Scan for the cell matching the given text and deliver its [x, y] coordinate at center. 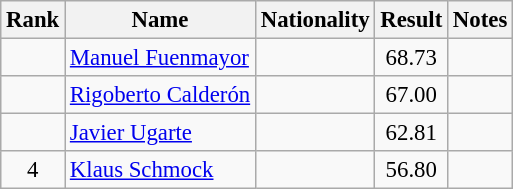
Manuel Fuenmayor [160, 58]
56.80 [412, 170]
62.81 [412, 133]
Rank [33, 20]
Result [412, 20]
Javier Ugarte [160, 133]
Klaus Schmock [160, 170]
67.00 [412, 95]
68.73 [412, 58]
Name [160, 20]
Nationality [314, 20]
Notes [480, 20]
Rigoberto Calderón [160, 95]
4 [33, 170]
